Identify which cell holds the provided text, then report its (X, Y) central coordinate. 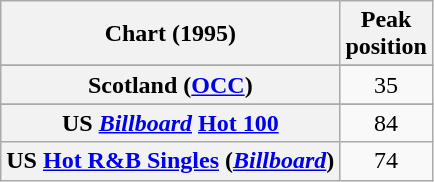
84 (386, 123)
Chart (1995) (170, 34)
US Hot R&B Singles (Billboard) (170, 161)
74 (386, 161)
Scotland (OCC) (170, 85)
US Billboard Hot 100 (170, 123)
35 (386, 85)
Peak position (386, 34)
